Search for the cell housing the specified text and yield its [x, y] center coordinate. 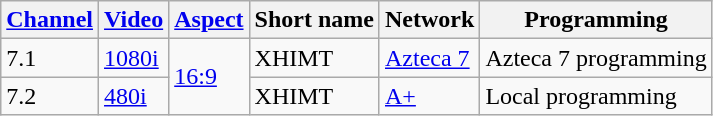
A+ [429, 96]
Network [429, 20]
Azteca 7 [429, 58]
Aspect [209, 20]
Short name [314, 20]
Channel [50, 20]
7.1 [50, 58]
Local programming [596, 96]
7.2 [50, 96]
Video [134, 20]
Azteca 7 programming [596, 58]
16:9 [209, 77]
Programming [596, 20]
480i [134, 96]
1080i [134, 58]
